For the text-containing cell, return its midpoint in [x, y] coordinate format. 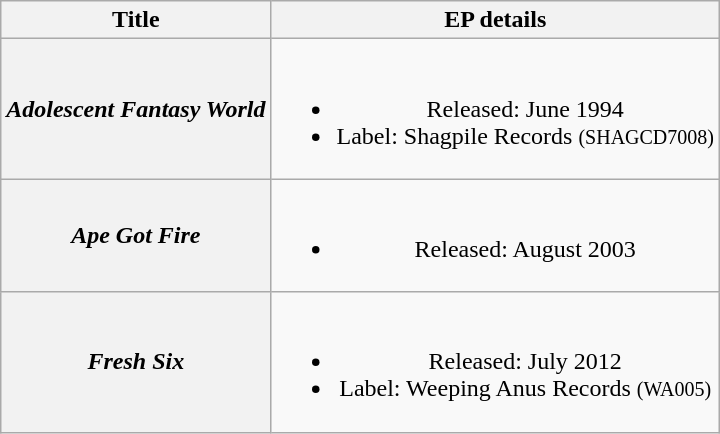
Adolescent Fantasy World [136, 109]
Fresh Six [136, 362]
Released: August 2003 [496, 236]
Title [136, 20]
Released: June 1994Label: Shagpile Records (SHAGCD7008) [496, 109]
EP details [496, 20]
Released: July 2012Label: Weeping Anus Records (WA005) [496, 362]
Ape Got Fire [136, 236]
